For the text-containing cell, return its midpoint in [x, y] coordinate format. 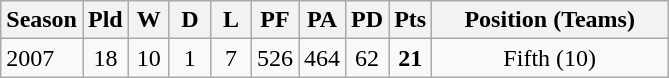
Position (Teams) [550, 20]
2007 [42, 58]
PD [368, 20]
PF [274, 20]
526 [274, 58]
Pld [105, 20]
W [148, 20]
62 [368, 58]
21 [410, 58]
D [190, 20]
Pts [410, 20]
Fifth (10) [550, 58]
PA [322, 20]
464 [322, 58]
10 [148, 58]
L [230, 20]
Season [42, 20]
7 [230, 58]
1 [190, 58]
18 [105, 58]
